Find where the given text appears and provide that cell's center as (x, y) coordinate. 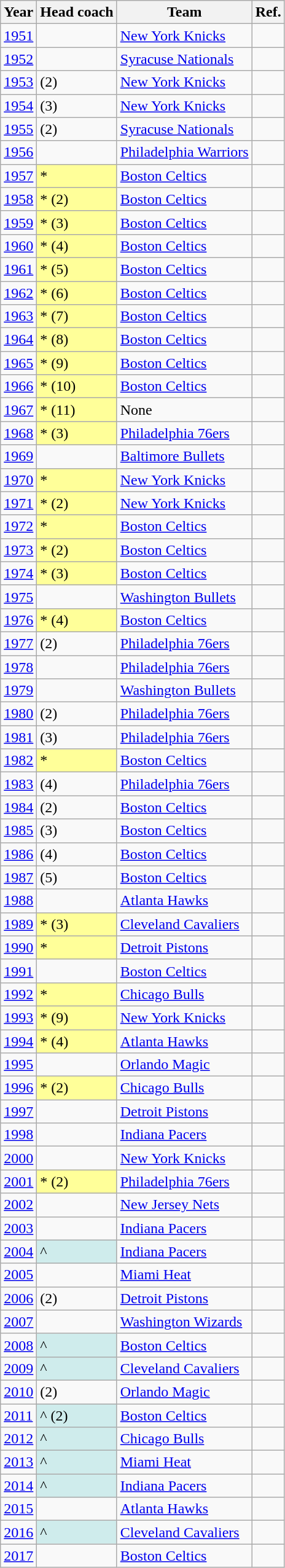
Ref. (268, 12)
Baltimore Bullets (184, 457)
1962 (18, 293)
2011 (18, 1415)
1996 (18, 1088)
1963 (18, 316)
* (10) (77, 386)
1952 (18, 59)
1982 (18, 761)
* (5) (77, 269)
2004 (18, 1252)
1974 (18, 573)
2005 (18, 1275)
None (184, 410)
1966 (18, 386)
1998 (18, 1135)
1957 (18, 176)
1993 (18, 1017)
2003 (18, 1228)
* (8) (77, 340)
1967 (18, 410)
Head coach (77, 12)
1965 (18, 363)
1953 (18, 82)
2017 (18, 1556)
(5) (77, 877)
* (6) (77, 293)
1969 (18, 457)
* (7) (77, 316)
Team (184, 12)
2013 (18, 1462)
2008 (18, 1345)
1995 (18, 1065)
1956 (18, 152)
2002 (18, 1205)
* (11) (77, 410)
2007 (18, 1322)
1973 (18, 550)
1960 (18, 246)
2010 (18, 1392)
1975 (18, 597)
New Jersey Nets (184, 1205)
1951 (18, 36)
2015 (18, 1509)
1981 (18, 737)
1972 (18, 527)
1979 (18, 691)
1955 (18, 129)
1978 (18, 667)
Washington Wizards (184, 1322)
1954 (18, 106)
1984 (18, 807)
Year (18, 12)
1980 (18, 714)
1994 (18, 1041)
1985 (18, 831)
1991 (18, 971)
1988 (18, 901)
1989 (18, 924)
1971 (18, 503)
1990 (18, 947)
2006 (18, 1298)
2016 (18, 1532)
2012 (18, 1439)
1968 (18, 433)
1959 (18, 222)
Philadelphia Warriors (184, 152)
1964 (18, 340)
1961 (18, 269)
2009 (18, 1368)
^ (2) (77, 1415)
1986 (18, 854)
1958 (18, 199)
2001 (18, 1182)
2000 (18, 1158)
1992 (18, 994)
1976 (18, 620)
1977 (18, 643)
1997 (18, 1111)
2014 (18, 1486)
1987 (18, 877)
1983 (18, 784)
1970 (18, 480)
